Pinpoint the cell where the given text exists, returning its [X, Y] midpoint coordinate. 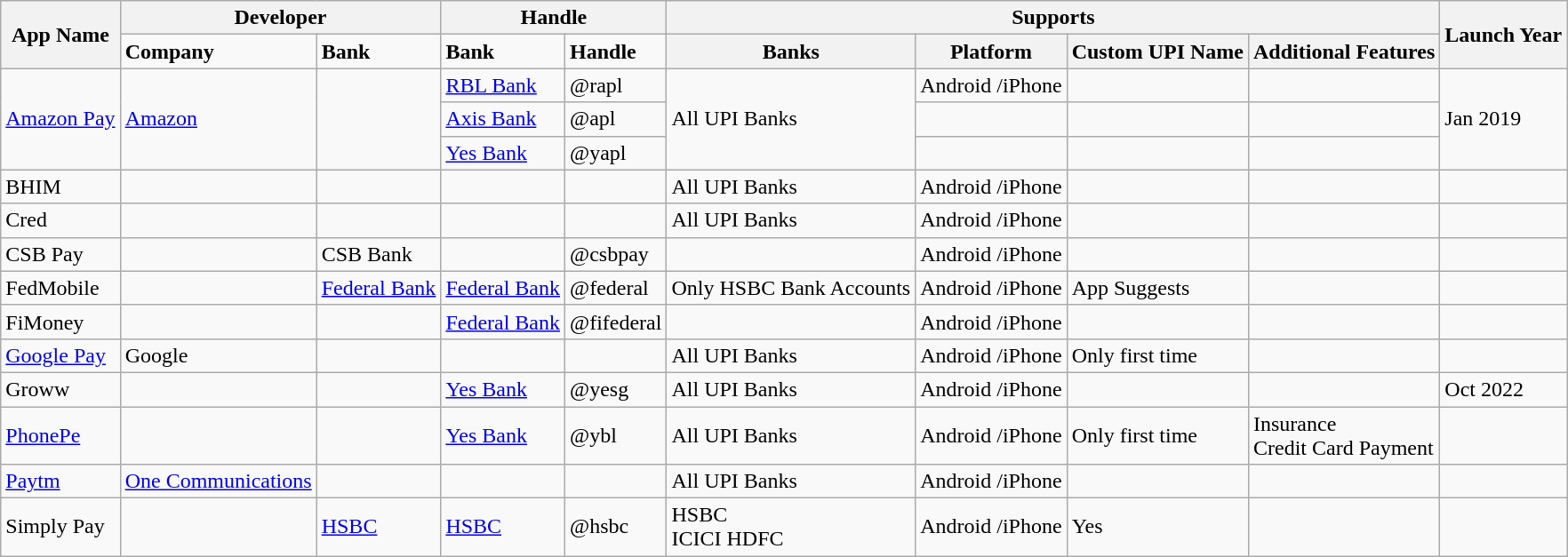
HSBCICICI HDFC [791, 528]
@csbpay [616, 254]
App Name [60, 35]
Cred [60, 220]
Banks [791, 52]
PhonePe [60, 435]
Developer [281, 18]
InsuranceCredit Card Payment [1344, 435]
Supports [1053, 18]
@fifederal [616, 322]
Additional Features [1344, 52]
Yes [1157, 528]
@ybl [616, 435]
FedMobile [60, 288]
@yesg [616, 389]
Launch Year [1504, 35]
RBL Bank [503, 85]
Platform [991, 52]
Oct 2022 [1504, 389]
@rapl [616, 85]
Simply Pay [60, 528]
One Communications [219, 481]
Amazon Pay [60, 119]
Company [219, 52]
Amazon [219, 119]
Paytm [60, 481]
@federal [616, 288]
Groww [60, 389]
Google Pay [60, 355]
Axis Bank [503, 119]
FiMoney [60, 322]
Jan 2019 [1504, 119]
Only HSBC Bank Accounts [791, 288]
@yapl [616, 153]
App Suggests [1157, 288]
Custom UPI Name [1157, 52]
Google [219, 355]
CSB Bank [379, 254]
CSB Pay [60, 254]
@apl [616, 119]
@hsbc [616, 528]
BHIM [60, 187]
